Capture the cell that displays the provided text and extract its [X, Y] central coordinate. 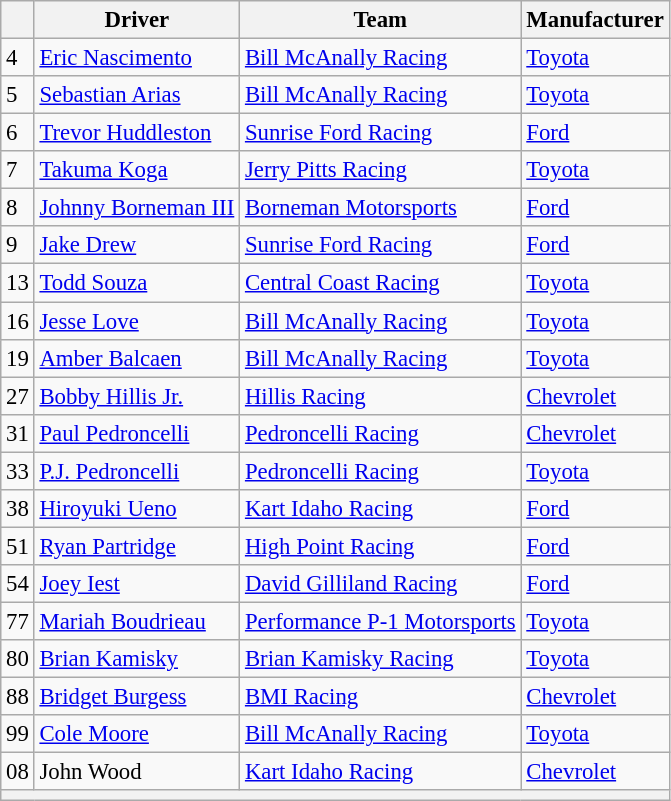
Brian Kamisky [136, 659]
5 [18, 95]
7 [18, 170]
16 [18, 321]
Performance P-1 Motorsports [380, 621]
8 [18, 208]
Bobby Hillis Jr. [136, 396]
Johnny Borneman III [136, 208]
Central Coast Racing [380, 283]
Manufacturer [595, 20]
David Gilliland Racing [380, 584]
Driver [136, 20]
Jerry Pitts Racing [380, 170]
Cole Moore [136, 734]
19 [18, 358]
Hiroyuki Ueno [136, 509]
High Point Racing [380, 546]
Sebastian Arias [136, 95]
13 [18, 283]
Hillis Racing [380, 396]
4 [18, 58]
Jake Drew [136, 245]
38 [18, 509]
80 [18, 659]
Paul Pedroncelli [136, 433]
Trevor Huddleston [136, 133]
Mariah Boudrieau [136, 621]
John Wood [136, 772]
88 [18, 697]
99 [18, 734]
Brian Kamisky Racing [380, 659]
51 [18, 546]
Takuma Koga [136, 170]
54 [18, 584]
33 [18, 471]
Team [380, 20]
9 [18, 245]
31 [18, 433]
Todd Souza [136, 283]
77 [18, 621]
08 [18, 772]
Borneman Motorsports [380, 208]
27 [18, 396]
Ryan Partridge [136, 546]
BMI Racing [380, 697]
Bridget Burgess [136, 697]
6 [18, 133]
P.J. Pedroncelli [136, 471]
Joey Iest [136, 584]
Amber Balcaen [136, 358]
Jesse Love [136, 321]
Eric Nascimento [136, 58]
